Locate the cell with the specified text and output its [X, Y] center coordinate. 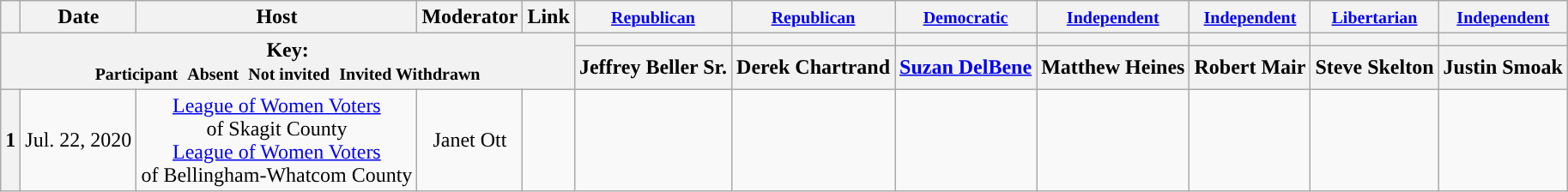
1 [10, 141]
League of Women Votersof Skagit CountyLeague of Women Votersof Bellingham-Whatcom County [276, 141]
Justin Smoak [1503, 67]
Host [276, 17]
Date [79, 17]
Jeffrey Beller Sr. [652, 67]
Key: Participant Absent Not invited Invited Withdrawn [288, 62]
Moderator [470, 17]
Democratic [966, 17]
Janet Ott [470, 141]
Suzan DelBene [966, 67]
Jul. 22, 2020 [79, 141]
Derek Chartrand [814, 67]
Libertarian [1375, 17]
Robert Mair [1250, 67]
Matthew Heines [1113, 67]
Steve Skelton [1375, 67]
Link [548, 17]
